Determine the (X, Y) coordinate at the center of the cell enclosing the given text.  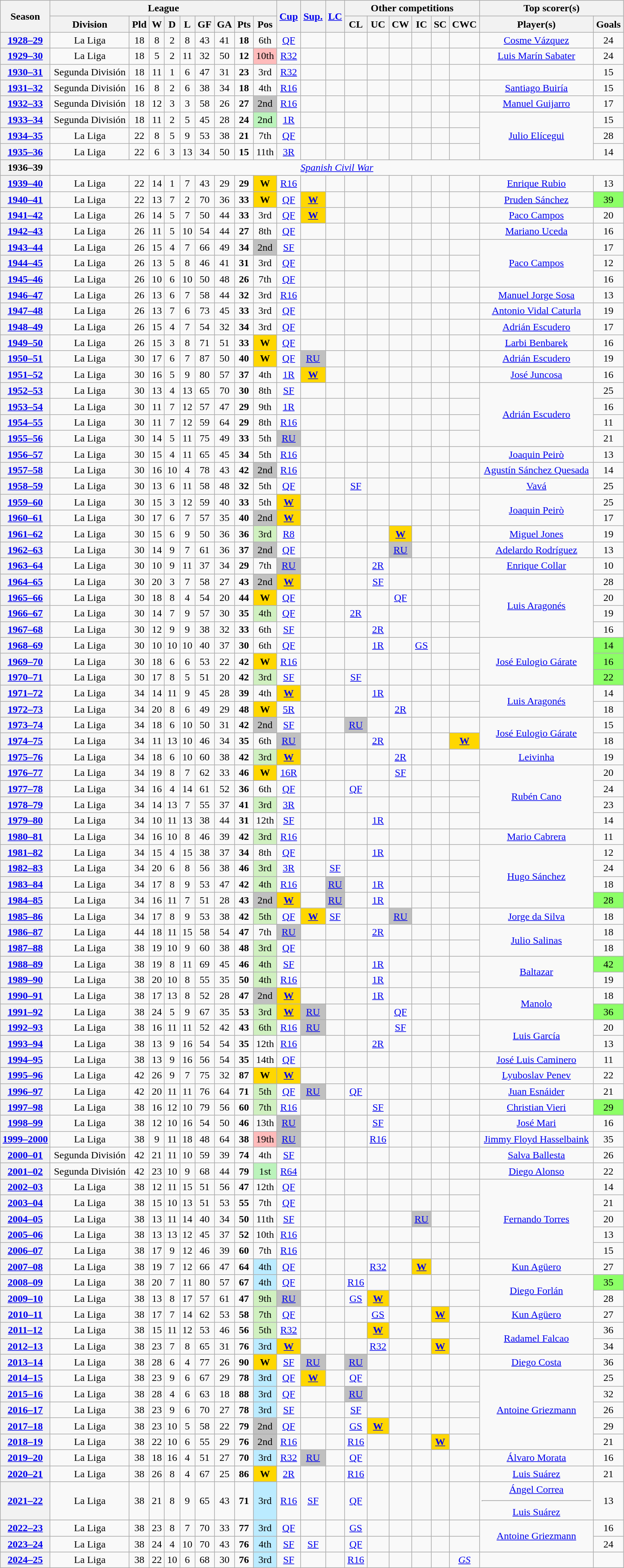
1945–46 (25, 279)
1941–42 (25, 216)
1973–74 (25, 725)
Pos (265, 24)
2002–03 (25, 1187)
Manolo (536, 1004)
R8 (289, 534)
1993–94 (25, 1044)
2006–07 (25, 1251)
GF (204, 24)
2015–16 (25, 1394)
Season (25, 16)
2005–06 (25, 1235)
1971–72 (25, 693)
José Mari (536, 1123)
Spanish Civil War (337, 167)
2019–20 (25, 1458)
1946–47 (25, 295)
1984–85 (25, 900)
1961–62 (25, 534)
1935–36 (25, 151)
5R (289, 709)
CWC (464, 24)
Diego Forlán (536, 1291)
2003–04 (25, 1203)
Radamel Falcao (536, 1338)
Fernando Torres (536, 1219)
2016–17 (25, 1410)
2013–14 (25, 1362)
Leivinha (536, 757)
1932–33 (25, 104)
1992–93 (25, 1028)
2020–21 (25, 1473)
1972–73 (25, 709)
1988–89 (25, 964)
2023–24 (25, 1544)
1965–66 (25, 598)
1995–96 (25, 1075)
Santiago Buiría (536, 88)
Cosme Vázquez (536, 40)
2008–09 (25, 1283)
CL (356, 24)
Hugo Sánchez (536, 876)
Pts (244, 24)
1987–88 (25, 948)
1929–30 (25, 56)
1944–45 (25, 263)
1936–39 (25, 167)
Baltazar (536, 972)
1985–86 (25, 916)
Rubén Cano (536, 797)
2022–23 (25, 1528)
1969–70 (25, 661)
13th (265, 1123)
1955–56 (25, 438)
1933–34 (25, 120)
CW (400, 24)
Luis García (536, 1036)
Adelardo Rodríguez (536, 550)
Diego Alonso (536, 1171)
Enrique Rubio (536, 183)
Salva Ballesta (536, 1155)
19th (265, 1139)
José Luis Caminero (536, 1060)
1st (265, 1171)
L (187, 24)
1952–53 (25, 390)
1966–67 (25, 613)
1960–61 (25, 518)
14th (265, 1060)
Ángel Correa Luis Suárez (536, 1501)
Manuel Guijarro (536, 104)
2024–25 (25, 1560)
1980–81 (25, 837)
Juan Esnáider (536, 1091)
1943–44 (25, 247)
IC (421, 24)
1991–92 (25, 1012)
League (163, 8)
1986–87 (25, 932)
Player(s) (536, 24)
1990–91 (25, 996)
Álvaro Morata (536, 1458)
1998–99 (25, 1123)
1953–54 (25, 406)
D (172, 24)
1977–78 (25, 789)
1954–55 (25, 422)
Luis Suárez (536, 1473)
Manuel Jorge Sosa (536, 295)
1947–48 (25, 311)
1996–97 (25, 1091)
Larbi Benbarek (536, 343)
Antonio Vidal Caturla (536, 311)
1931–32 (25, 88)
Lyuboslav Penev (536, 1075)
UC (378, 24)
LC (335, 16)
1978–79 (25, 805)
2014–15 (25, 1378)
1970–71 (25, 677)
1950–51 (25, 359)
1974–75 (25, 741)
Top scorer(s) (552, 8)
1956–57 (25, 454)
73 (204, 311)
2009–10 (25, 1299)
1964–65 (25, 582)
2001–02 (25, 1171)
1958–59 (25, 486)
R64 (289, 1171)
Jorge da Silva (536, 916)
1982–83 (25, 868)
1963–64 (25, 566)
2012–13 (25, 1346)
1957–58 (25, 470)
Pld (139, 24)
86 (244, 1473)
Diego Costa (536, 1362)
GA (224, 24)
16R (289, 773)
Julio Salinas (536, 940)
Agustín Sánchez Quesada (536, 470)
SC (440, 24)
63 (204, 1394)
1959–60 (25, 502)
Christian Vieri (536, 1107)
Jimmy Floyd Hasselbaink (536, 1139)
Division (90, 24)
1948–49 (25, 327)
90 (244, 1362)
2017–18 (25, 1426)
Mario Cabrera (536, 837)
1967–68 (25, 629)
Pruden Sánchez (536, 200)
1928–29 (25, 40)
1994–95 (25, 1060)
1999–2000 (25, 1139)
1930–31 (25, 72)
1934–35 (25, 136)
1997–98 (25, 1107)
1962–63 (25, 550)
1939–40 (25, 183)
José Juncosa (536, 375)
2000–01 (25, 1155)
69 (204, 964)
Miguel Jones (536, 534)
Mariano Uceda (536, 231)
1942–43 (25, 231)
2010–11 (25, 1314)
1976–77 (25, 773)
1979–80 (25, 821)
Sup. (313, 16)
Julio Elícegui (536, 136)
2007–08 (25, 1267)
1983–84 (25, 884)
2018–19 (25, 1442)
Enrique Collar (536, 566)
1975–76 (25, 757)
1989–90 (25, 980)
1949–50 (25, 343)
Goals (608, 24)
2011–12 (25, 1330)
88 (244, 1394)
1968–69 (25, 645)
Vavá (536, 486)
1940–41 (25, 200)
74 (244, 1155)
Other competitions (412, 8)
1981–82 (25, 852)
2021–22 (25, 1501)
2004–05 (25, 1219)
Cup (289, 16)
1951–52 (25, 375)
Luis Marín Sabater (536, 56)
